Output the (x, y) coordinate of the center of the cell containing the given text.  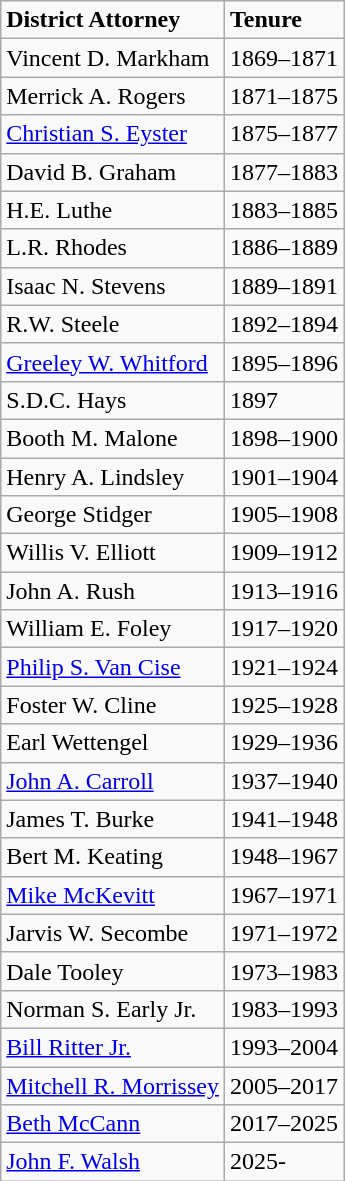
1948–1967 (284, 857)
1898–1900 (284, 438)
1917–1920 (284, 629)
1886–1889 (284, 248)
1983–1993 (284, 1009)
Dale Tooley (113, 971)
Merrick A. Rogers (113, 96)
Earl Wettengel (113, 743)
1941–1948 (284, 819)
1967–1971 (284, 895)
Jarvis W. Secombe (113, 933)
Mike McKevitt (113, 895)
Vincent D. Markham (113, 58)
S.D.C. Hays (113, 400)
1897 (284, 400)
District Attorney (113, 20)
2025- (284, 1162)
Philip S. Van Cise (113, 667)
Booth M. Malone (113, 438)
L.R. Rhodes (113, 248)
Henry A. Lindsley (113, 477)
1921–1924 (284, 667)
R.W. Steele (113, 324)
David B. Graham (113, 172)
1905–1908 (284, 515)
James T. Burke (113, 819)
2017–2025 (284, 1124)
Greeley W. Whitford (113, 362)
Foster W. Cline (113, 705)
Mitchell R. Morrissey (113, 1085)
Isaac N. Stevens (113, 286)
1993–2004 (284, 1047)
1871–1875 (284, 96)
1892–1894 (284, 324)
1869–1871 (284, 58)
1971–1972 (284, 933)
Christian S. Eyster (113, 134)
1889–1891 (284, 286)
1913–1916 (284, 591)
1973–1983 (284, 971)
Beth McCann (113, 1124)
Norman S. Early Jr. (113, 1009)
2005–2017 (284, 1085)
Willis V. Elliott (113, 553)
Bill Ritter Jr. (113, 1047)
William E. Foley (113, 629)
1875–1877 (284, 134)
John A. Carroll (113, 781)
1929–1936 (284, 743)
John F. Walsh (113, 1162)
1877–1883 (284, 172)
1925–1928 (284, 705)
1937–1940 (284, 781)
1883–1885 (284, 210)
1909–1912 (284, 553)
John A. Rush (113, 591)
1901–1904 (284, 477)
Bert M. Keating (113, 857)
1895–1896 (284, 362)
Tenure (284, 20)
H.E. Luthe (113, 210)
George Stidger (113, 515)
